Detect which cell encompasses the target text, then output its (X, Y) center coordinate. 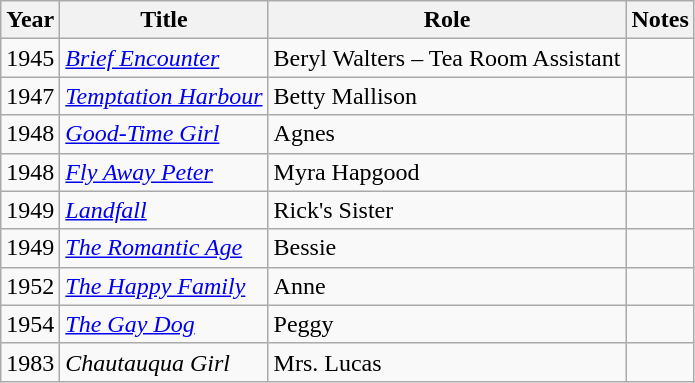
Temptation Harbour (164, 96)
Year (30, 20)
1954 (30, 324)
Title (164, 20)
Betty Mallison (447, 96)
Beryl Walters – Tea Room Assistant (447, 58)
The Romantic Age (164, 248)
Anne (447, 286)
Mrs. Lucas (447, 362)
Landfall (164, 210)
Good-Time Girl (164, 134)
Brief Encounter (164, 58)
The Gay Dog (164, 324)
1952 (30, 286)
Role (447, 20)
Myra Hapgood (447, 172)
Notes (660, 20)
1945 (30, 58)
Agnes (447, 134)
The Happy Family (164, 286)
1983 (30, 362)
Chautauqua Girl (164, 362)
Bessie (447, 248)
Fly Away Peter (164, 172)
Peggy (447, 324)
Rick's Sister (447, 210)
1947 (30, 96)
